From the cell containing the given text, extract its center point as [X, Y] coordinate. 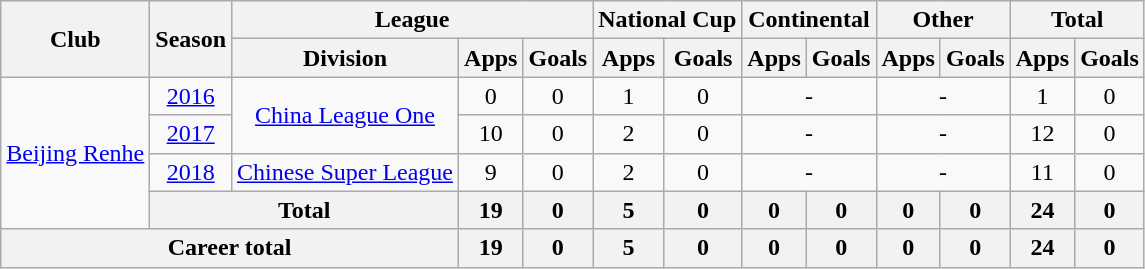
Beijing Renhe [76, 153]
Other [943, 20]
12 [1042, 134]
National Cup [668, 20]
9 [491, 172]
Division [346, 58]
China League One [346, 115]
11 [1042, 172]
Season [191, 39]
Chinese Super League [346, 172]
Club [76, 39]
2017 [191, 134]
2016 [191, 96]
Career total [230, 248]
10 [491, 134]
Continental [809, 20]
2018 [191, 172]
League [412, 20]
